Determine the [x, y] coordinate at the center of the cell enclosing the given text.  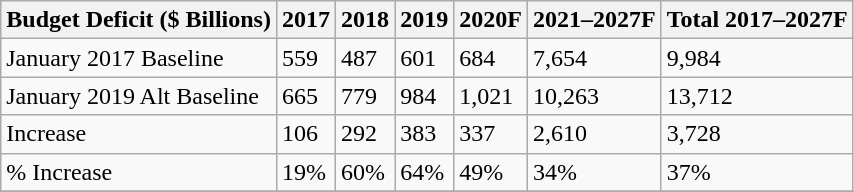
2021–2027F [594, 20]
49% [491, 172]
Budget Deficit ($ Billions) [139, 20]
665 [306, 96]
Total 2017–2027F [757, 20]
779 [366, 96]
37% [757, 172]
337 [491, 134]
601 [424, 58]
2017 [306, 20]
9,984 [757, 58]
January 2017 Baseline [139, 58]
64% [424, 172]
60% [366, 172]
% Increase [139, 172]
34% [594, 172]
684 [491, 58]
984 [424, 96]
2,610 [594, 134]
2020F [491, 20]
7,654 [594, 58]
2019 [424, 20]
559 [306, 58]
January 2019 Alt Baseline [139, 96]
Increase [139, 134]
3,728 [757, 134]
1,021 [491, 96]
487 [366, 58]
10,263 [594, 96]
13,712 [757, 96]
106 [306, 134]
292 [366, 134]
2018 [366, 20]
19% [306, 172]
383 [424, 134]
